Provide the (X, Y) coordinate of the cell's center where the given text is located.  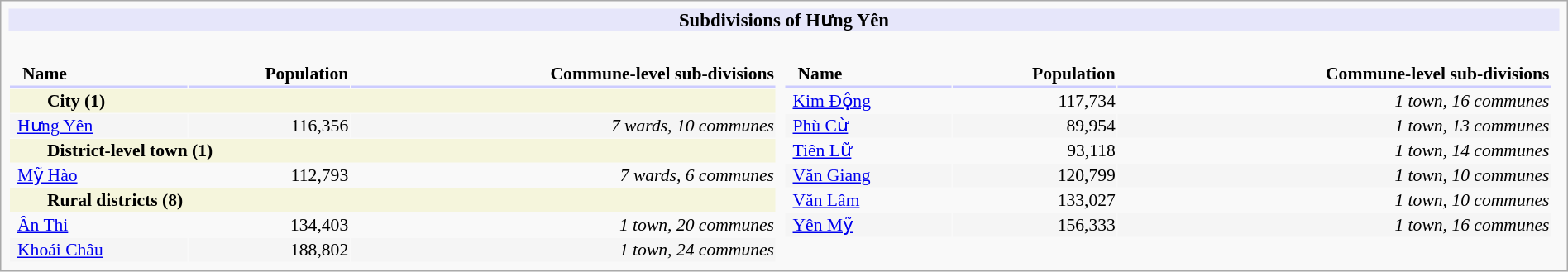
1 town, 24 communes (562, 250)
156,333 (1035, 225)
117,734 (1035, 101)
134,403 (270, 225)
89,954 (1035, 126)
1 town, 13 communes (1335, 126)
Tiên Lữ (868, 150)
116,356 (270, 126)
7 wards, 6 communes (562, 175)
Yên Mỹ (868, 225)
Phù Cừ (868, 126)
Rural districts (8) (393, 200)
188,802 (270, 250)
Ân Thi (98, 225)
133,027 (1035, 200)
Kim Động (868, 101)
Hưng Yên (98, 126)
Subdivisions of Hưng Yên (784, 20)
Khoái Châu (98, 250)
Văn Giang (868, 175)
District-level town (1) (393, 150)
Mỹ Hào (98, 175)
120,799 (1035, 175)
112,793 (270, 175)
1 town, 20 communes (562, 225)
7 wards, 10 communes (562, 126)
Văn Lâm (868, 200)
93,118 (1035, 150)
City (1) (393, 101)
1 town, 14 communes (1335, 150)
